Find where the given text appears and provide that cell's center as (X, Y) coordinate. 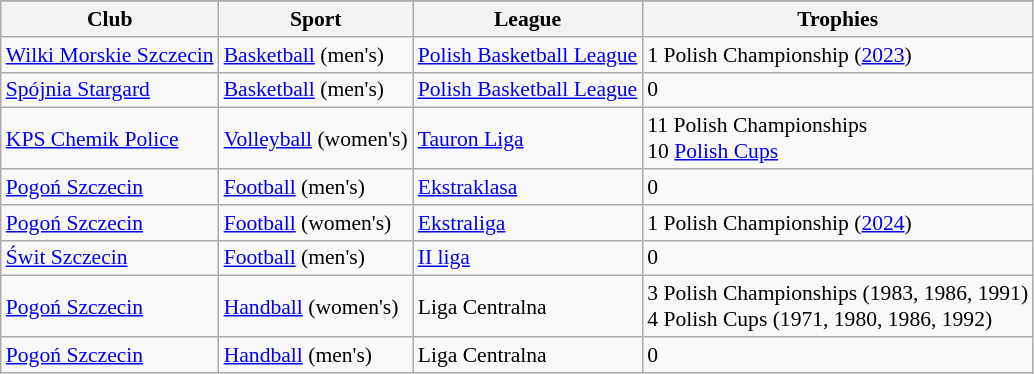
Świt Szczecin (110, 258)
3 Polish Championships (1983, 1986, 1991)4 Polish Cups (1971, 1980, 1986, 1992) (838, 306)
Spójnia Stargard (110, 90)
Handball (men's) (316, 355)
Club (110, 19)
Football (women's) (316, 223)
Ekstraklasa (528, 187)
1 Polish Championship (2023) (838, 55)
Ekstraliga (528, 223)
1 Polish Championship (2024) (838, 223)
Wilki Morskie Szczecin (110, 55)
II liga (528, 258)
League (528, 19)
Handball (women's) (316, 306)
KPS Chemik Police (110, 138)
11 Polish Championships10 Polish Cups (838, 138)
Sport (316, 19)
Volleyball (women's) (316, 138)
Tauron Liga (528, 138)
Trophies (838, 19)
